From the cell containing the given text, extract its center point as [X, Y] coordinate. 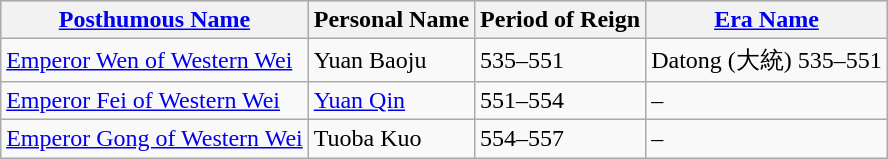
Period of Reign [560, 20]
Personal Name [391, 20]
Emperor Wen of Western Wei [155, 60]
Yuan Baoju [391, 60]
Yuan Qin [391, 100]
Datong (大統) 535–551 [767, 60]
551–554 [560, 100]
Posthumous Name [155, 20]
Era Name [767, 20]
535–551 [560, 60]
554–557 [560, 138]
Tuoba Kuo [391, 138]
Emperor Gong of Western Wei [155, 138]
Emperor Fei of Western Wei [155, 100]
